From the cell containing the given text, extract its center point as (x, y) coordinate. 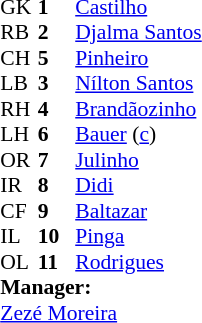
10 (57, 237)
Rodrigues (138, 262)
7 (57, 160)
IR (19, 185)
RH (19, 109)
OL (19, 262)
11 (57, 262)
CH (19, 58)
9 (57, 211)
Manager: (101, 287)
6 (57, 135)
LB (19, 83)
Didi (138, 185)
CF (19, 211)
Djalma Santos (138, 33)
3 (57, 83)
8 (57, 185)
Pinga (138, 237)
Brandãozinho (138, 109)
Julinho (138, 160)
Baltazar (138, 211)
Nílton Santos (138, 83)
IL (19, 237)
Bauer (c) (138, 135)
4 (57, 109)
RB (19, 33)
OR (19, 160)
LH (19, 135)
2 (57, 33)
5 (57, 58)
Pinheiro (138, 58)
